For the text-containing cell, return its midpoint in [x, y] coordinate format. 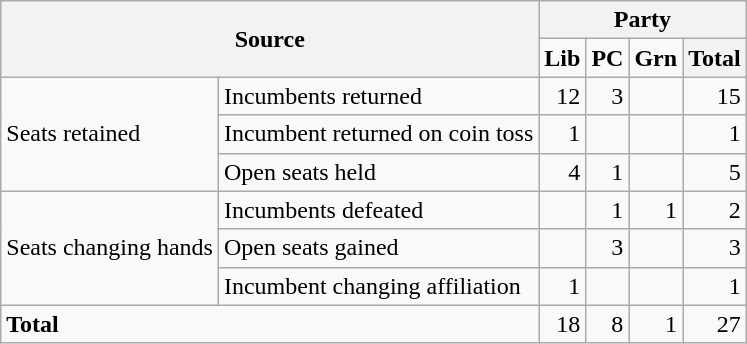
5 [715, 172]
Incumbents defeated [378, 210]
Open seats gained [378, 248]
PC [608, 58]
Incumbent returned on coin toss [378, 134]
Open seats held [378, 172]
15 [715, 96]
18 [562, 324]
4 [562, 172]
Incumbents returned [378, 96]
Source [270, 39]
Incumbent changing affiliation [378, 286]
8 [608, 324]
Grn [656, 58]
2 [715, 210]
Lib [562, 58]
Seats changing hands [110, 248]
Seats retained [110, 134]
Party [642, 20]
27 [715, 324]
12 [562, 96]
